Determine the (X, Y) coordinate at the center of the cell enclosing the given text.  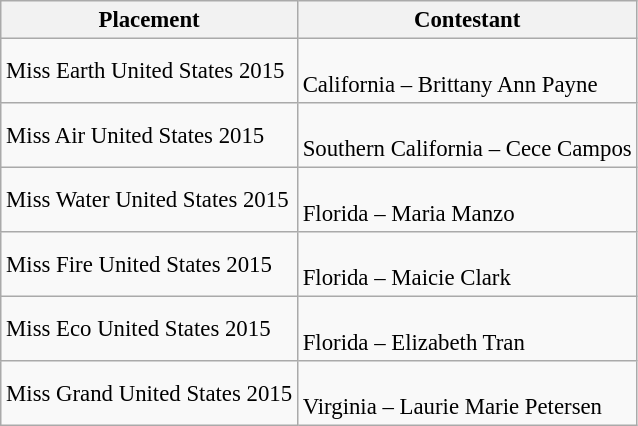
Miss Water United States 2015 (150, 200)
Miss Air United States 2015 (150, 136)
Southern California – Cece Campos (467, 136)
Miss Earth United States 2015 (150, 72)
Placement (150, 20)
Florida – Maicie Clark (467, 264)
Florida – Elizabeth Tran (467, 330)
California – Brittany Ann Payne (467, 72)
Florida – Maria Manzo (467, 200)
Miss Fire United States 2015 (150, 264)
Miss Eco United States 2015 (150, 330)
Contestant (467, 20)
